Capture the cell that displays the provided text and extract its [X, Y] central coordinate. 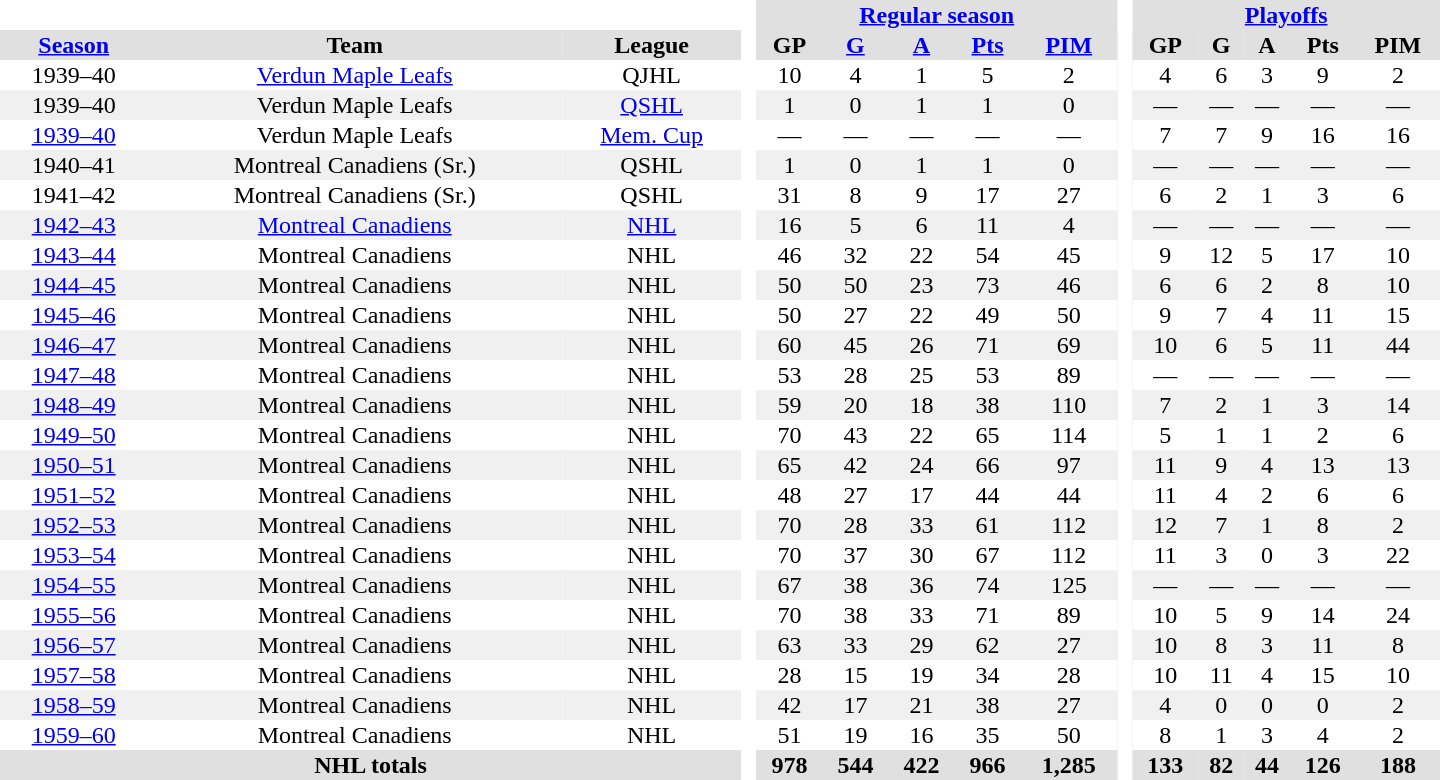
1956–57 [74, 645]
73 [987, 285]
26 [921, 345]
32 [855, 255]
59 [789, 405]
30 [921, 555]
Team [354, 45]
54 [987, 255]
20 [855, 405]
21 [921, 705]
60 [789, 345]
36 [921, 585]
74 [987, 585]
1953–54 [74, 555]
34 [987, 675]
97 [1070, 465]
18 [921, 405]
1957–58 [74, 675]
1943–44 [74, 255]
1940–41 [74, 165]
1952–53 [74, 525]
48 [789, 495]
422 [921, 765]
66 [987, 465]
1954–55 [74, 585]
1948–49 [74, 405]
544 [855, 765]
Season [74, 45]
1958–59 [74, 705]
69 [1070, 345]
1947–48 [74, 375]
Regular season [936, 15]
61 [987, 525]
Mem. Cup [652, 135]
NHL totals [370, 765]
1949–50 [74, 435]
37 [855, 555]
978 [789, 765]
126 [1323, 765]
62 [987, 645]
31 [789, 195]
1945–46 [74, 315]
1946–47 [74, 345]
966 [987, 765]
QJHL [652, 75]
43 [855, 435]
125 [1070, 585]
25 [921, 375]
1959–60 [74, 735]
1942–43 [74, 225]
1955–56 [74, 615]
63 [789, 645]
49 [987, 315]
1,285 [1070, 765]
29 [921, 645]
League [652, 45]
133 [1165, 765]
114 [1070, 435]
51 [789, 735]
23 [921, 285]
1941–42 [74, 195]
1950–51 [74, 465]
1951–52 [74, 495]
82 [1221, 765]
188 [1398, 765]
Playoffs [1286, 15]
1944–45 [74, 285]
110 [1070, 405]
35 [987, 735]
